Identify which cell holds the provided text, then report its (x, y) central coordinate. 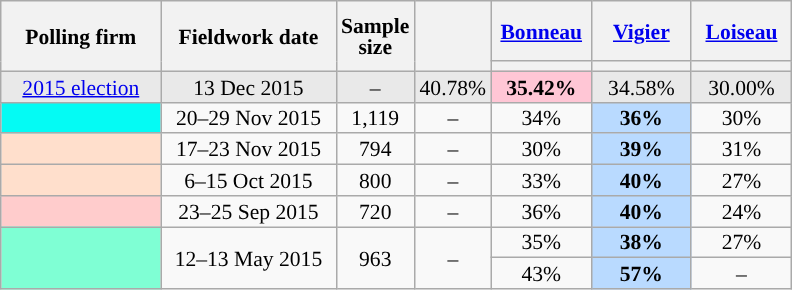
Vigier (641, 31)
Loiseau (741, 31)
43% (541, 274)
57% (641, 274)
20–29 Nov 2015 (248, 118)
24% (741, 212)
12–13 May 2015 (248, 258)
2015 election (81, 86)
13 Dec 2015 (248, 86)
40.78% (452, 86)
31% (741, 150)
35% (541, 242)
Bonneau (541, 31)
33% (541, 180)
794 (375, 150)
Polling firm (81, 36)
6–15 Oct 2015 (248, 180)
17–23 Nov 2015 (248, 150)
1,119 (375, 118)
23–25 Sep 2015 (248, 212)
Fieldwork date (248, 36)
39% (641, 150)
30.00% (741, 86)
720 (375, 212)
38% (641, 242)
35.42% (541, 86)
963 (375, 258)
Samplesize (375, 36)
34.58% (641, 86)
34% (541, 118)
800 (375, 180)
